Pinpoint the cell where the given text exists, returning its [X, Y] midpoint coordinate. 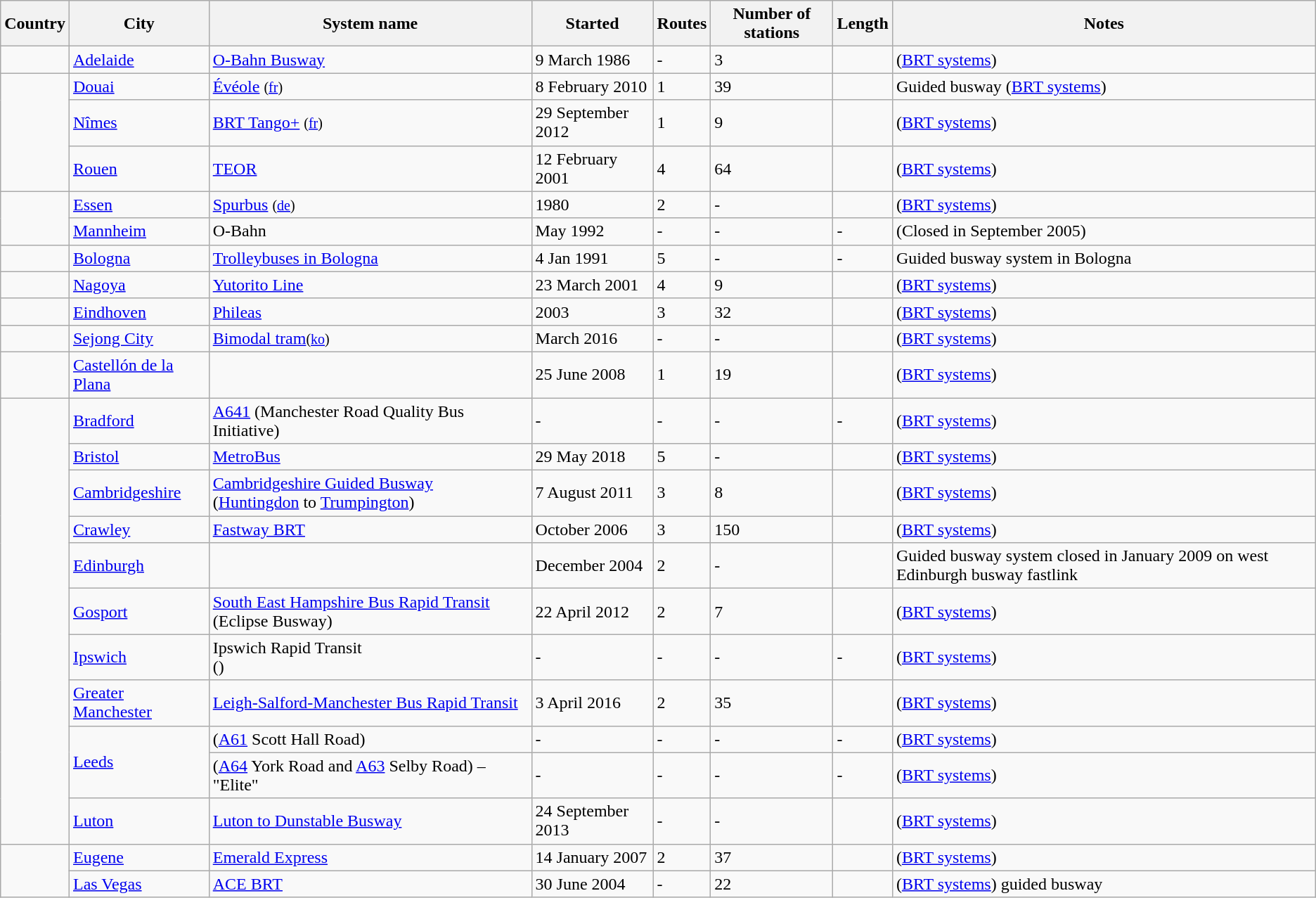
(BRT systems) guided busway [1104, 884]
24 September 2013 [592, 821]
Yutorito Line [370, 285]
1980 [592, 205]
City [139, 24]
Bradford [139, 421]
Trolleybuses in Bologna [370, 258]
Las Vegas [139, 884]
Douai [139, 86]
Eindhoven [139, 312]
Rouen [139, 169]
Luton to Dunstable Busway [370, 821]
Sejong City [139, 338]
Started [592, 24]
12 February 2001 [592, 169]
Emerald Express [370, 857]
Essen [139, 205]
Guided busway system in Bologna [1104, 258]
Greater Manchester [139, 703]
Phileas [370, 312]
Luton [139, 821]
Adelaide [139, 60]
39 [772, 86]
Bristol [139, 457]
Castellón de la Plana [139, 374]
December 2004 [592, 565]
37 [772, 857]
O-Bahn [370, 231]
Routes [682, 24]
22 April 2012 [592, 612]
30 June 2004 [592, 884]
Fastway BRT [370, 530]
(A64 York Road and A63 Selby Road) – "Elite" [370, 775]
Nagoya [139, 285]
A641 (Manchester Road Quality Bus Initiative) [370, 421]
O-Bahn Busway [370, 60]
64 [772, 169]
May 1992 [592, 231]
(Closed in September 2005) [1104, 231]
7 August 2011 [592, 494]
Mannheim [139, 231]
35 [772, 703]
Guided busway system closed in January 2009 on west Edinburgh busway fastlink [1104, 565]
Gosport [139, 612]
Bimodal tram(ko) [370, 338]
Guided busway (BRT systems) [1104, 86]
Country [35, 24]
TEOR [370, 169]
October 2006 [592, 530]
Crawley [139, 530]
Bologna [139, 258]
Cambridgeshire [139, 494]
150 [772, 530]
3 April 2016 [592, 703]
Eugene [139, 857]
Number of stations [772, 24]
Évéole (fr) [370, 86]
9 March 1986 [592, 60]
South East Hampshire Bus Rapid Transit (Eclipse Busway) [370, 612]
Cambridgeshire Guided Busway(Huntingdon to Trumpington) [370, 494]
(A61 Scott Hall Road) [370, 739]
Edinburgh [139, 565]
Spurbus (de) [370, 205]
25 June 2008 [592, 374]
32 [772, 312]
Ipswich [139, 657]
19 [772, 374]
2003 [592, 312]
Nîmes [139, 122]
23 March 2001 [592, 285]
Length [863, 24]
MetroBus [370, 457]
Ipswich Rapid Transit () [370, 657]
29 September 2012 [592, 122]
4 Jan 1991 [592, 258]
14 January 2007 [592, 857]
March 2016 [592, 338]
Leigh-Salford-Manchester Bus Rapid Transit [370, 703]
BRT Tango+ (fr) [370, 122]
8 February 2010 [592, 86]
29 May 2018 [592, 457]
22 [772, 884]
System name [370, 24]
8 [772, 494]
Leeds [139, 762]
ACE BRT [370, 884]
7 [772, 612]
Notes [1104, 24]
